Capture the cell that displays the provided text and extract its [X, Y] central coordinate. 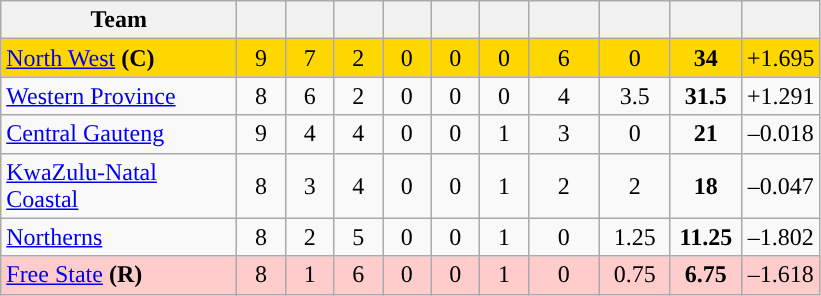
21 [706, 134]
7 [310, 58]
KwaZulu-Natal Coastal [119, 186]
1.25 [634, 237]
34 [706, 58]
North West (C) [119, 58]
Northerns [119, 237]
5 [358, 237]
–1.618 [780, 275]
–0.047 [780, 186]
11.25 [706, 237]
+1.291 [780, 96]
31.5 [706, 96]
6.75 [706, 275]
Free State (R) [119, 275]
–0.018 [780, 134]
Central Gauteng [119, 134]
3.5 [634, 96]
Western Province [119, 96]
–1.802 [780, 237]
18 [706, 186]
0.75 [634, 275]
+1.695 [780, 58]
Team [119, 20]
